Detect which cell encompasses the target text, then output its [x, y] center coordinate. 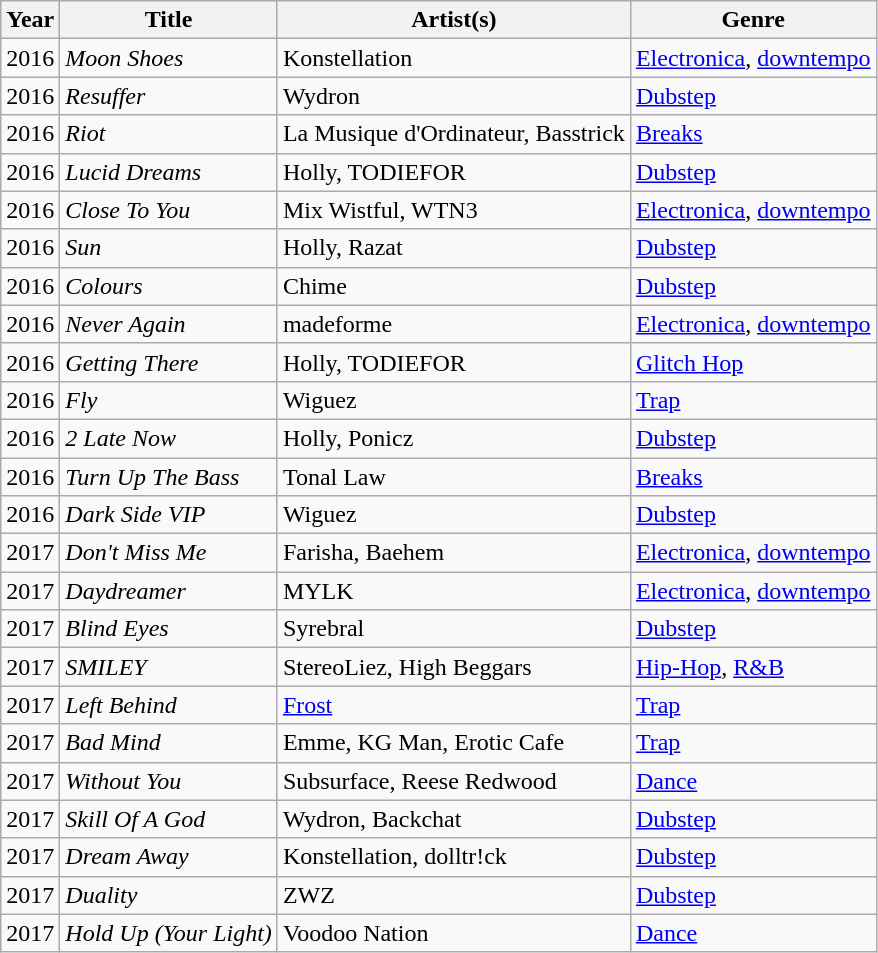
Farisha, Baehem [454, 553]
ZWZ [454, 895]
Duality [169, 895]
Hip-Hop, R&B [753, 667]
Turn Up The Bass [169, 477]
Syrebral [454, 629]
La Musique d'Ordinateur, Basstrick [454, 134]
Voodoo Nation [454, 933]
SMILEY [169, 667]
Frost [454, 705]
Holly, Razat [454, 248]
Konstellation, dolltr!ck [454, 857]
Holly, Ponicz [454, 438]
Artist(s) [454, 20]
madeforme [454, 324]
Daydreamer [169, 591]
Dream Away [169, 857]
Dark Side VIP [169, 515]
Subsurface, Reese Redwood [454, 781]
2 Late Now [169, 438]
Wydron, Backchat [454, 819]
Hold Up (Your Light) [169, 933]
Colours [169, 286]
Moon Shoes [169, 58]
Bad Mind [169, 743]
Genre [753, 20]
Tonal Law [454, 477]
Title [169, 20]
Riot [169, 134]
Mix Wistful, WTN3 [454, 210]
Blind Eyes [169, 629]
Close To You [169, 210]
Glitch Hop [753, 362]
Emme, KG Man, Erotic Cafe [454, 743]
Skill Of A God [169, 819]
Wydron [454, 96]
Never Again [169, 324]
Konstellation [454, 58]
Year [30, 20]
Chime [454, 286]
Getting There [169, 362]
StereoLiez, High Beggars [454, 667]
Sun [169, 248]
Without You [169, 781]
Resuffer [169, 96]
Don't Miss Me [169, 553]
Left Behind [169, 705]
Fly [169, 400]
MYLK [454, 591]
Lucid Dreams [169, 172]
